Provide the (x, y) coordinate of the cell's center where the given text is located.  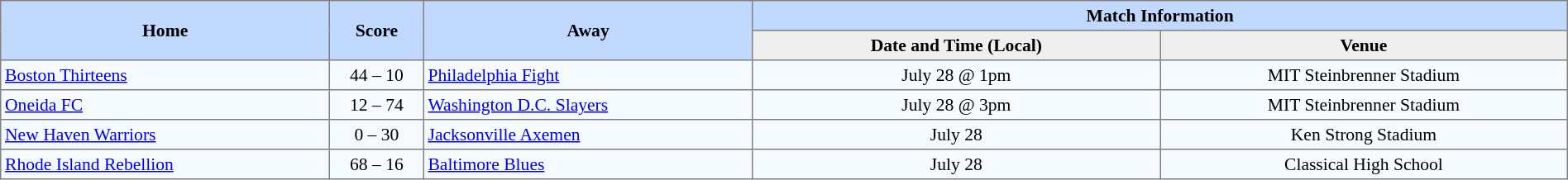
July 28 @ 1pm (956, 75)
Oneida FC (165, 105)
Match Information (1159, 16)
Washington D.C. Slayers (588, 105)
Jacksonville Axemen (588, 135)
Venue (1365, 45)
Home (165, 31)
Date and Time (Local) (956, 45)
Away (588, 31)
Classical High School (1365, 164)
July 28 @ 3pm (956, 105)
Baltimore Blues (588, 164)
12 – 74 (377, 105)
Score (377, 31)
68 – 16 (377, 164)
0 – 30 (377, 135)
Rhode Island Rebellion (165, 164)
Philadelphia Fight (588, 75)
New Haven Warriors (165, 135)
Boston Thirteens (165, 75)
Ken Strong Stadium (1365, 135)
44 – 10 (377, 75)
